Output the (x, y) coordinate of the center of the cell containing the given text.  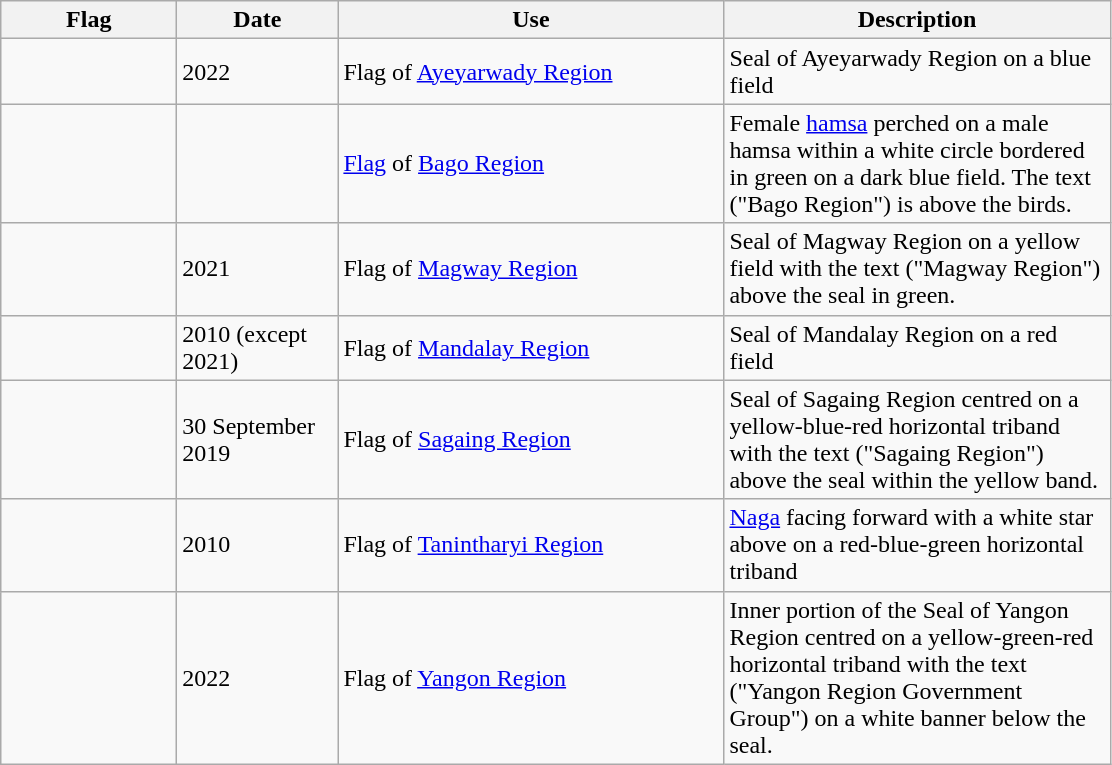
Seal of Mandalay Region on a red field (917, 348)
Date (258, 20)
Flag of Sagaing Region (531, 440)
Seal of Ayeyarwady Region on a blue field (917, 72)
Flag (89, 20)
2010 (258, 545)
30 September 2019 (258, 440)
Flag of Mandalay Region (531, 348)
Use (531, 20)
Description (917, 20)
2010 (except 2021) (258, 348)
Flag of Magway Region (531, 269)
Naga facing forward with a white star above on a red-blue-green horizontal triband (917, 545)
Seal of Sagaing Region centred on a yellow-blue-red horizontal triband with the text ("Sagaing Region") above the seal within the yellow band. (917, 440)
2021 (258, 269)
Seal of Magway Region on a yellow field with the text ("Magway Region") above the seal in green. (917, 269)
Flag of Tanintharyi Region (531, 545)
Female hamsa perched on a male hamsa within a white circle bordered in green on a dark blue field. The text ("Bago Region") is above the birds. (917, 164)
Flag of Ayeyarwady Region (531, 72)
Flag of Bago Region (531, 164)
Flag of Yangon Region (531, 678)
